Output the [x, y] coordinate of the center of the cell containing the given text.  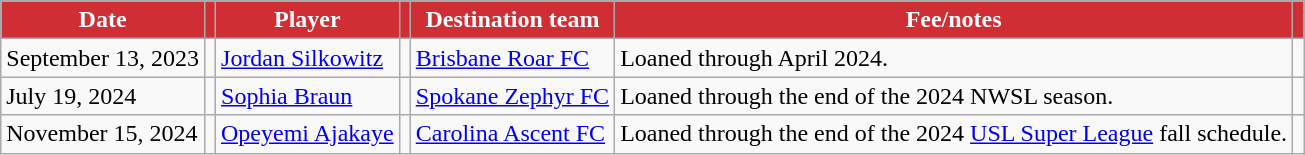
Brisbane Roar FC [512, 58]
Sophia Braun [308, 96]
Fee/notes [954, 20]
November 15, 2024 [103, 134]
Loaned through the end of the 2024 USL Super League fall schedule. [954, 134]
Date [103, 20]
Loaned through the end of the 2024 NWSL season. [954, 96]
Loaned through April 2024. [954, 58]
September 13, 2023 [103, 58]
Opeyemi Ajakaye [308, 134]
July 19, 2024 [103, 96]
Spokane Zephyr FC [512, 96]
Player [308, 20]
Jordan Silkowitz [308, 58]
Destination team [512, 20]
Carolina Ascent FC [512, 134]
